Output the (x, y) coordinate of the center of the cell containing the given text.  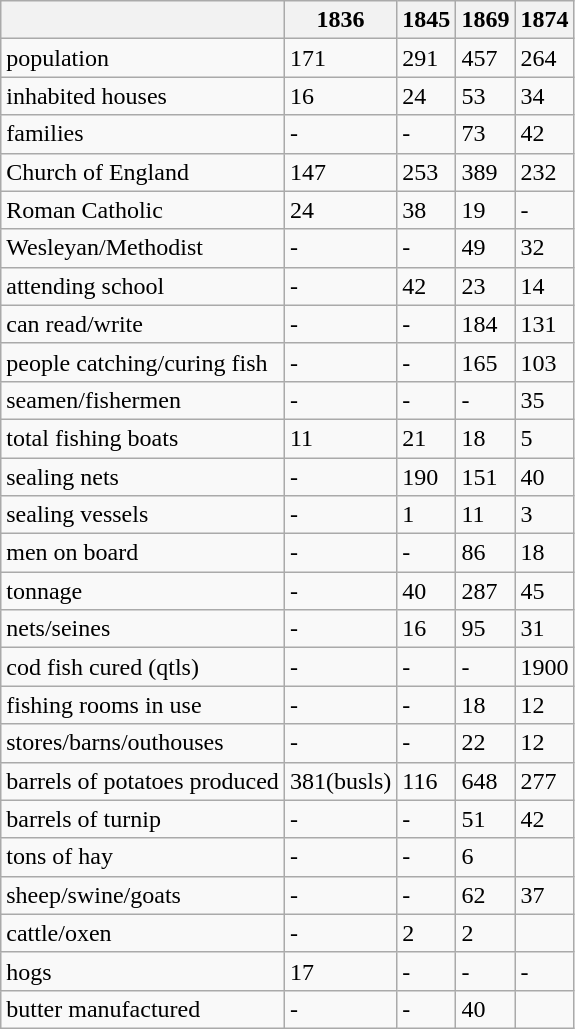
49 (486, 248)
1836 (340, 20)
sealing nets (143, 477)
264 (544, 58)
3 (544, 515)
Church of England (143, 172)
253 (426, 172)
can read/write (143, 324)
62 (486, 895)
51 (486, 819)
tonnage (143, 591)
men on board (143, 553)
17 (340, 971)
147 (340, 172)
sheep/swine/goats (143, 895)
5 (544, 438)
171 (340, 58)
cod fish cured (qtls) (143, 667)
fishing rooms in use (143, 705)
stores/barns/outhouses (143, 743)
barrels of turnip (143, 819)
389 (486, 172)
inhabited houses (143, 96)
37 (544, 895)
barrels of potatoes produced (143, 781)
165 (486, 362)
population (143, 58)
38 (426, 210)
32 (544, 248)
34 (544, 96)
22 (486, 743)
seamen/fishermen (143, 400)
35 (544, 400)
butter manufactured (143, 1009)
Wesleyan/Methodist (143, 248)
6 (486, 857)
sealing vessels (143, 515)
31 (544, 629)
131 (544, 324)
103 (544, 362)
1 (426, 515)
14 (544, 286)
287 (486, 591)
Roman Catholic (143, 210)
cattle/oxen (143, 933)
116 (426, 781)
95 (486, 629)
232 (544, 172)
attending school (143, 286)
277 (544, 781)
21 (426, 438)
hogs (143, 971)
19 (486, 210)
tons of hay (143, 857)
1869 (486, 20)
families (143, 134)
291 (426, 58)
1845 (426, 20)
73 (486, 134)
648 (486, 781)
23 (486, 286)
people catching/curing fish (143, 362)
nets/seines (143, 629)
1874 (544, 20)
184 (486, 324)
1900 (544, 667)
86 (486, 553)
total fishing boats (143, 438)
190 (426, 477)
151 (486, 477)
457 (486, 58)
381(busls) (340, 781)
45 (544, 591)
53 (486, 96)
